Search for the cell housing the specified text and yield its (X, Y) center coordinate. 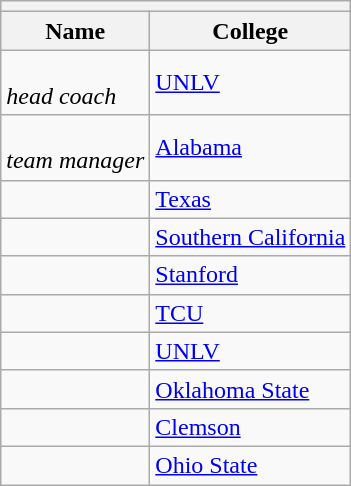
Name (76, 31)
head coach (76, 82)
Alabama (250, 148)
TCU (250, 313)
Ohio State (250, 465)
Clemson (250, 427)
Texas (250, 199)
Oklahoma State (250, 389)
College (250, 31)
Stanford (250, 275)
Southern California (250, 237)
team manager (76, 148)
